Identify which cell holds the provided text, then report its [X, Y] central coordinate. 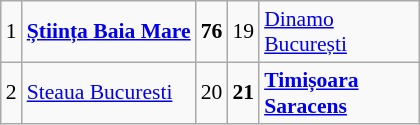
Dinamo București [339, 32]
2 [12, 92]
Timișoara Saracens [339, 92]
20 [212, 92]
21 [243, 92]
Steaua Bucuresti [109, 92]
19 [243, 32]
1 [12, 32]
76 [212, 32]
Știința Baia Mare [109, 32]
